Search for the cell housing the specified text and yield its (X, Y) center coordinate. 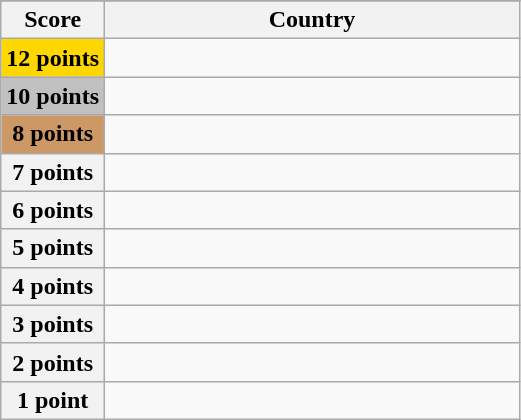
5 points (53, 248)
8 points (53, 134)
1 point (53, 400)
3 points (53, 324)
4 points (53, 286)
6 points (53, 210)
Country (312, 20)
Score (53, 20)
10 points (53, 96)
12 points (53, 58)
2 points (53, 362)
7 points (53, 172)
